Pinpoint the cell where the given text exists, returning its (x, y) midpoint coordinate. 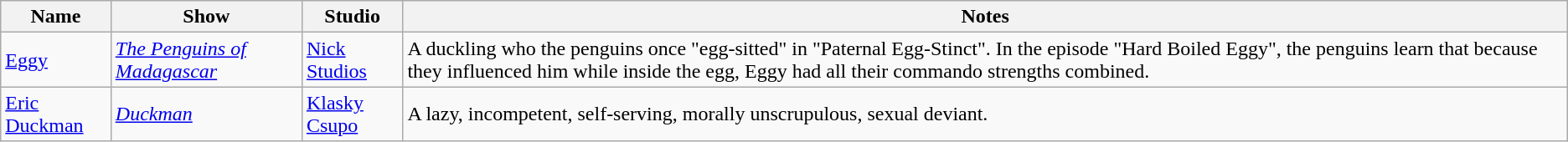
Notes (985, 17)
Eric Duckman (56, 114)
Studio (352, 17)
A lazy, incompetent, self-serving, morally unscrupulous, sexual deviant. (985, 114)
Name (56, 17)
Eggy (56, 60)
Show (206, 17)
The Penguins of Madagascar (206, 60)
Duckman (206, 114)
Nick Studios (352, 60)
Klasky Csupo (352, 114)
